Provide the [X, Y] coordinate of the cell's center where the given text is located.  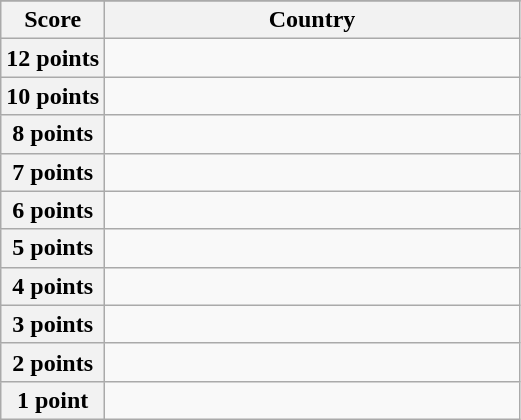
12 points [53, 58]
Score [53, 20]
1 point [53, 400]
7 points [53, 172]
3 points [53, 324]
6 points [53, 210]
5 points [53, 248]
Country [312, 20]
10 points [53, 96]
2 points [53, 362]
4 points [53, 286]
8 points [53, 134]
